Search for the cell housing the specified text and yield its (x, y) center coordinate. 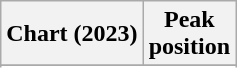
Peakposition (189, 34)
Chart (2023) (72, 34)
